Detect which cell encompasses the target text, then output its [x, y] center coordinate. 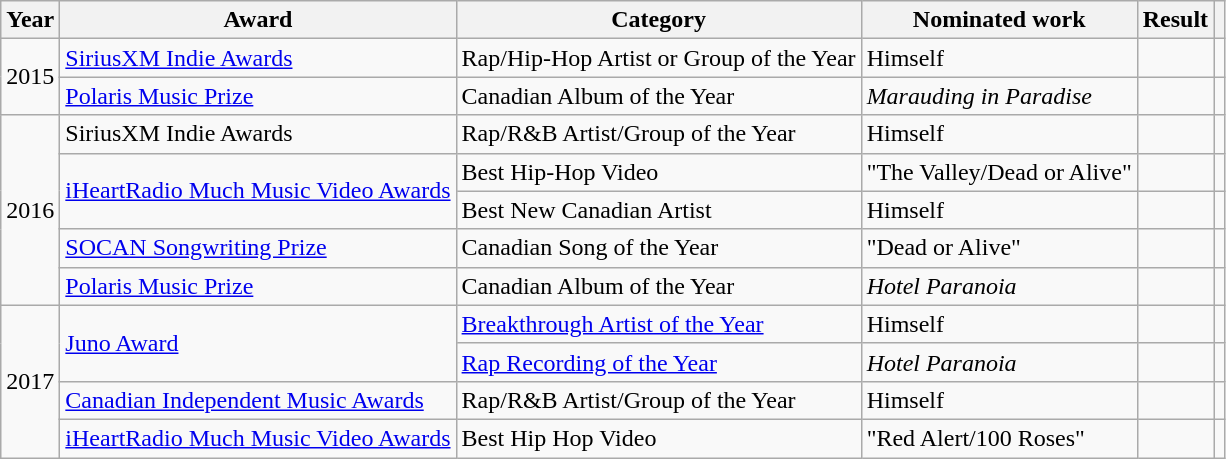
Canadian Song of the Year [658, 248]
Best New Canadian Artist [658, 210]
Canadian Independent Music Awards [258, 400]
Result [1175, 20]
Best Hip-Hop Video [658, 172]
Juno Award [258, 343]
2016 [30, 210]
"Red Alert/100 Roses" [999, 438]
Marauding in Paradise [999, 96]
Nominated work [999, 20]
Rap Recording of the Year [658, 362]
Award [258, 20]
2015 [30, 77]
Best Hip Hop Video [658, 438]
SOCAN Songwriting Prize [258, 248]
Year [30, 20]
Category [658, 20]
Rap/Hip-Hop Artist or Group of the Year [658, 58]
"The Valley/Dead or Alive" [999, 172]
"Dead or Alive" [999, 248]
Breakthrough Artist of the Year [658, 324]
2017 [30, 381]
